Pinpoint the cell where the given text exists, returning its [X, Y] midpoint coordinate. 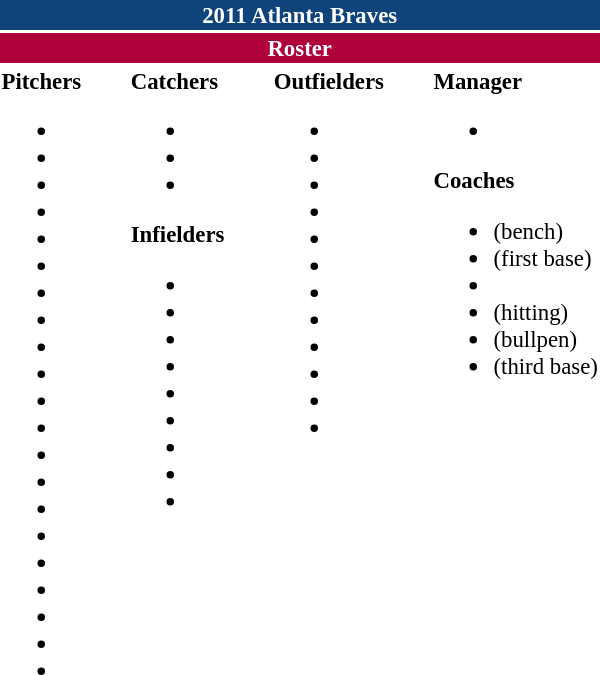
2011 Atlanta Braves [300, 15]
Roster [300, 48]
